Identify which cell holds the provided text, then report its [X, Y] central coordinate. 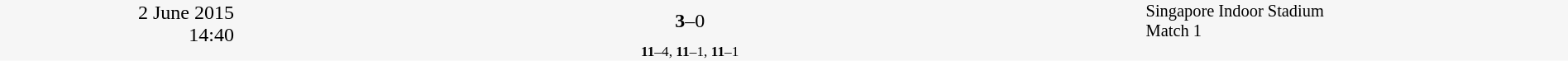
2 June 201514:40 [117, 30]
Singapore Indoor StadiumMatch 1 [1356, 21]
3–0 [690, 21]
11–4, 11–1, 11–1 [690, 51]
